Locate the cell with the specified text and output its [X, Y] center coordinate. 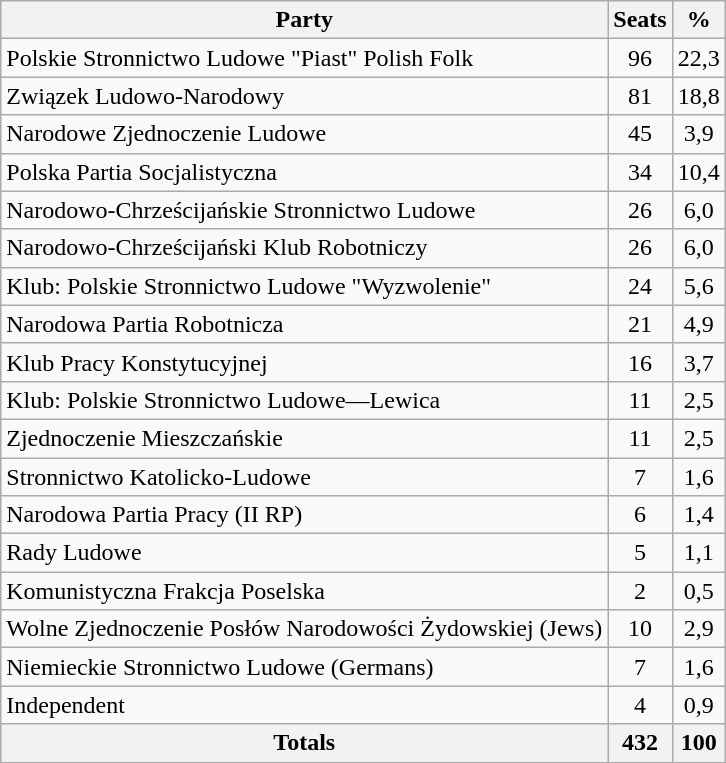
Stronnictwo Katolicko-Ludowe [304, 477]
16 [640, 362]
5 [640, 553]
6 [640, 515]
Seats [640, 20]
Narodowe Zjednoczenie Ludowe [304, 134]
10,4 [698, 172]
Narodowa Partia Pracy (II RP) [304, 515]
Narodowo-Chrześcijański Klub Robotniczy [304, 248]
96 [640, 58]
% [698, 20]
Independent [304, 705]
Polskie Stronnictwo Ludowe "Piast" Polish Folk [304, 58]
4,9 [698, 324]
Niemieckie Stronnictwo Ludowe (Germans) [304, 667]
22,3 [698, 58]
Klub: Polskie Stronnictwo Ludowe "Wyzwolenie" [304, 286]
Narodowa Partia Robotnicza [304, 324]
Zjednoczenie Mieszczańskie [304, 438]
34 [640, 172]
1,4 [698, 515]
Party [304, 20]
0,9 [698, 705]
3,9 [698, 134]
10 [640, 629]
18,8 [698, 96]
5,6 [698, 286]
Związek Ludowo-Narodowy [304, 96]
Klub Pracy Konstytucyjnej [304, 362]
Narodowo-Chrześcijańskie Stronnictwo Ludowe [304, 210]
0,5 [698, 591]
432 [640, 743]
Rady Ludowe [304, 553]
2 [640, 591]
24 [640, 286]
Komunistyczna Frakcja Poselska [304, 591]
81 [640, 96]
21 [640, 324]
4 [640, 705]
3,7 [698, 362]
Polska Partia Socjalistyczna [304, 172]
1,1 [698, 553]
45 [640, 134]
Klub: Polskie Stronnictwo Ludowe—Lewica [304, 400]
100 [698, 743]
2,9 [698, 629]
Wolne Zjednoczenie Posłów Narodowości Żydowskiej (Jews) [304, 629]
Totals [304, 743]
